Detect which cell encompasses the target text, then output its [x, y] center coordinate. 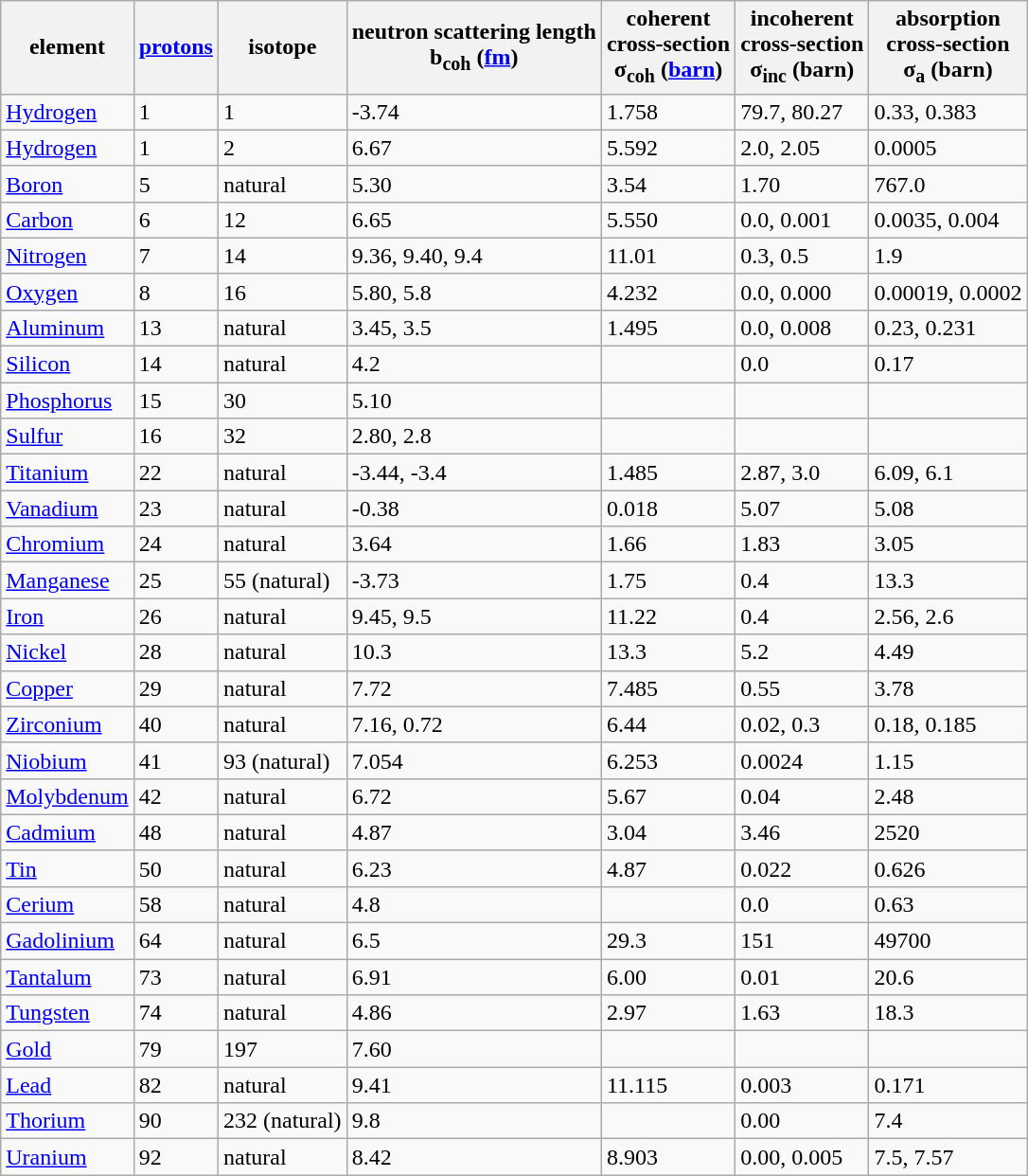
6.67 [473, 148]
1.70 [803, 184]
5.80, 5.8 [473, 292]
Aluminum [67, 328]
Cerium [67, 904]
9.8 [473, 1121]
12 [282, 220]
-3.73 [473, 580]
0.17 [948, 365]
2.97 [668, 1013]
0.626 [948, 868]
1.75 [668, 580]
5.592 [668, 148]
767.0 [948, 184]
49700 [948, 941]
6.65 [473, 220]
3.45, 3.5 [473, 328]
0.02, 0.3 [803, 724]
Gadolinium [67, 941]
1.83 [803, 544]
Iron [67, 616]
Copper [67, 688]
11.01 [668, 256]
Cadmium [67, 832]
6 [176, 220]
58 [176, 904]
40 [176, 724]
0.0005 [948, 148]
-3.44, -3.4 [473, 472]
50 [176, 868]
0.23, 0.231 [948, 328]
2 [282, 148]
82 [176, 1085]
18.3 [948, 1013]
7.054 [473, 760]
0.0, 0.001 [803, 220]
4.232 [668, 292]
0.00019, 0.0002 [948, 292]
1.485 [668, 472]
0.018 [668, 508]
Boron [67, 184]
5.30 [473, 184]
Titanium [67, 472]
0.003 [803, 1085]
2.80, 2.8 [473, 437]
8.903 [668, 1157]
6.253 [668, 760]
9.45, 9.5 [473, 616]
2.48 [948, 796]
11.22 [668, 616]
74 [176, 1013]
5.10 [473, 401]
Gold [67, 1049]
Manganese [67, 580]
Oxygen [67, 292]
4.86 [473, 1013]
73 [176, 977]
5.08 [948, 508]
0.0035, 0.004 [948, 220]
Lead [67, 1085]
2.56, 2.6 [948, 616]
Uranium [67, 1157]
79.7, 80.27 [803, 112]
25 [176, 580]
15 [176, 401]
6.5 [473, 941]
0.00, 0.005 [803, 1157]
Silicon [67, 365]
0.18, 0.185 [948, 724]
197 [282, 1049]
3.64 [473, 544]
Molybdenum [67, 796]
151 [803, 941]
6.44 [668, 724]
1.495 [668, 328]
5.07 [803, 508]
41 [176, 760]
Zirconium [67, 724]
0.55 [803, 688]
2.87, 3.0 [803, 472]
13 [176, 328]
isotope [282, 47]
-3.74 [473, 112]
coherentcross-sectionσcoh (barn) [668, 47]
Carbon [67, 220]
Chromium [67, 544]
48 [176, 832]
79 [176, 1049]
20.6 [948, 977]
absorptioncross-sectionσa (barn) [948, 47]
7.5, 7.57 [948, 1157]
6.09, 6.1 [948, 472]
Sulfur [67, 437]
3.04 [668, 832]
1.9 [948, 256]
55 (natural) [282, 580]
29.3 [668, 941]
32 [282, 437]
3.78 [948, 688]
3.05 [948, 544]
92 [176, 1157]
neutron scattering lengthbcoh (fm) [473, 47]
9.41 [473, 1085]
26 [176, 616]
29 [176, 688]
7.485 [668, 688]
Tantalum [67, 977]
1.758 [668, 112]
7.16, 0.72 [473, 724]
5.550 [668, 220]
protons [176, 47]
Thorium [67, 1121]
7.60 [473, 1049]
4.8 [473, 904]
1.63 [803, 1013]
7.72 [473, 688]
Nitrogen [67, 256]
9.36, 9.40, 9.4 [473, 256]
element [67, 47]
1.15 [948, 760]
24 [176, 544]
90 [176, 1121]
28 [176, 652]
Niobium [67, 760]
0.0, 0.000 [803, 292]
Tin [67, 868]
8.42 [473, 1157]
Tungsten [67, 1013]
3.54 [668, 184]
2.0, 2.05 [803, 148]
0.0, 0.008 [803, 328]
0.33, 0.383 [948, 112]
-0.38 [473, 508]
0.0024 [803, 760]
30 [282, 401]
0.3, 0.5 [803, 256]
Nickel [67, 652]
Vanadium [67, 508]
5 [176, 184]
4.2 [473, 365]
2520 [948, 832]
6.91 [473, 977]
4.49 [948, 652]
incoherentcross-sectionσinc (barn) [803, 47]
3.46 [803, 832]
11.115 [668, 1085]
6.72 [473, 796]
10.3 [473, 652]
5.67 [668, 796]
22 [176, 472]
Phosphorus [67, 401]
1.66 [668, 544]
23 [176, 508]
0.63 [948, 904]
0.04 [803, 796]
7.4 [948, 1121]
7 [176, 256]
8 [176, 292]
232 (natural) [282, 1121]
42 [176, 796]
0.00 [803, 1121]
6.00 [668, 977]
5.2 [803, 652]
0.022 [803, 868]
0.171 [948, 1085]
6.23 [473, 868]
93 (natural) [282, 760]
0.01 [803, 977]
64 [176, 941]
